Scan for the cell matching the given text and deliver its (x, y) coordinate at center. 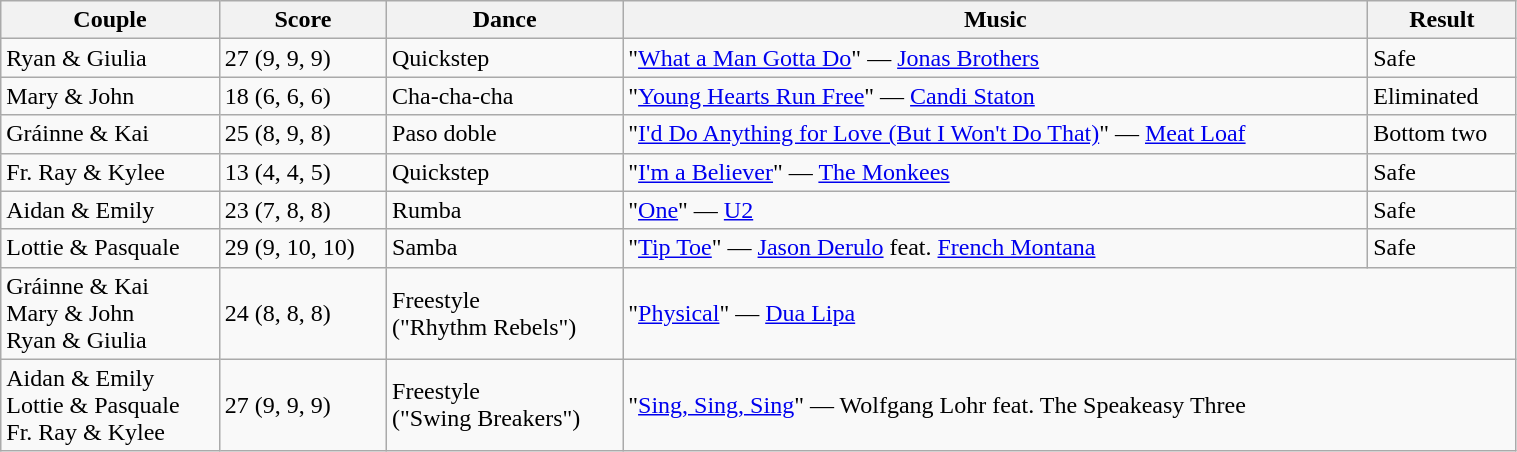
"One" — U2 (996, 210)
Samba (505, 248)
Eliminated (1442, 96)
"Tip Toe" — Jason Derulo feat. French Montana (996, 248)
Aidan & EmilyLottie & PasqualeFr. Ray & Kylee (110, 405)
"Physical" — Dua Lipa (1070, 313)
Bottom two (1442, 134)
Freestyle("Rhythm Rebels") (505, 313)
Paso doble (505, 134)
Couple (110, 20)
"I'm a Believer" — The Monkees (996, 172)
Gráinne & KaiMary & JohnRyan & Giulia (110, 313)
Aidan & Emily (110, 210)
Gráinne & Kai (110, 134)
29 (9, 10, 10) (302, 248)
"What a Man Gotta Do" — Jonas Brothers (996, 58)
25 (8, 9, 8) (302, 134)
Dance (505, 20)
Score (302, 20)
13 (4, 4, 5) (302, 172)
"Young Hearts Run Free" — Candi Staton (996, 96)
Fr. Ray & Kylee (110, 172)
Cha-cha-cha (505, 96)
Music (996, 20)
"I'd Do Anything for Love (But I Won't Do That)" — Meat Loaf (996, 134)
"Sing, Sing, Sing" — Wolfgang Lohr feat. The Speakeasy Three (1070, 405)
Lottie & Pasquale (110, 248)
Ryan & Giulia (110, 58)
Freestyle("Swing Breakers") (505, 405)
Rumba (505, 210)
Result (1442, 20)
18 (6, 6, 6) (302, 96)
23 (7, 8, 8) (302, 210)
Mary & John (110, 96)
24 (8, 8, 8) (302, 313)
